Detect which cell encompasses the target text, then output its [x, y] center coordinate. 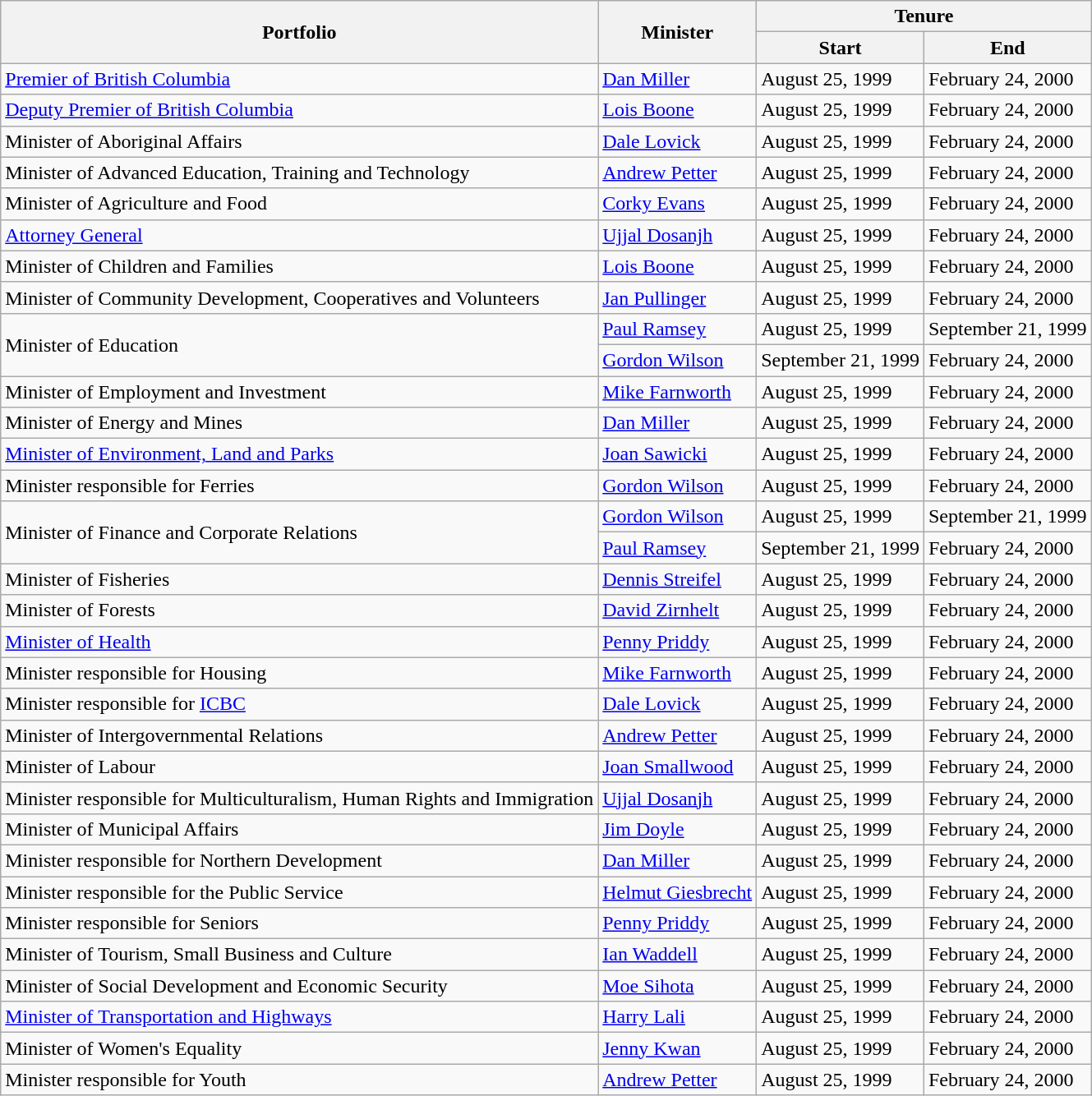
Minister of Advanced Education, Training and Technology [299, 173]
Minister of Aboriginal Affairs [299, 141]
Joan Smallwood [677, 767]
Minister of Employment and Investment [299, 392]
Tenure [924, 16]
Minister of Finance and Corporate Relations [299, 532]
Minister of Community Development, Cooperatives and Volunteers [299, 297]
Corky Evans [677, 204]
Minister responsible for Northern Development [299, 860]
Minister of Women's Equality [299, 1048]
Minister of Children and Families [299, 266]
David Zirnhelt [677, 610]
Jan Pullinger [677, 297]
Minister of Tourism, Small Business and Culture [299, 955]
Minister of Agriculture and Food [299, 204]
Minister of Health [299, 642]
Deputy Premier of British Columbia [299, 110]
Start [841, 48]
End [1007, 48]
Minister of Intergovernmental Relations [299, 735]
Minister of Transportation and Highways [299, 1017]
Minister of Energy and Mines [299, 423]
Portfolio [299, 32]
Minister of Education [299, 344]
Minister of Social Development and Economic Security [299, 986]
Minister responsible for Youth [299, 1080]
Minister of Forests [299, 610]
Minister responsible for Ferries [299, 486]
Helmut Giesbrecht [677, 891]
Moe Sihota [677, 986]
Premier of British Columbia [299, 79]
Minister responsible for the Public Service [299, 891]
Minister [677, 32]
Minister responsible for ICBC [299, 704]
Minister responsible for Housing [299, 673]
Minister of Fisheries [299, 579]
Minister of Labour [299, 767]
Harry Lali [677, 1017]
Jenny Kwan [677, 1048]
Ian Waddell [677, 955]
Minister responsible for Multiculturalism, Human Rights and Immigration [299, 798]
Jim Doyle [677, 829]
Joan Sawicki [677, 454]
Dennis Streifel [677, 579]
Minister of Municipal Affairs [299, 829]
Minister of Environment, Land and Parks [299, 454]
Minister responsible for Seniors [299, 923]
Attorney General [299, 235]
